Locate the cell with the specified text and output its [x, y] center coordinate. 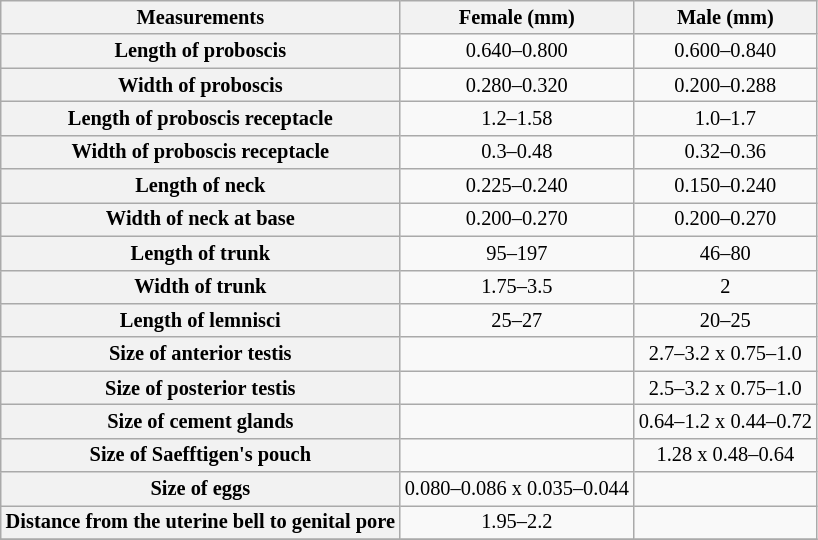
2.5–3.2 x 0.75–1.0 [726, 388]
1.2–1.58 [517, 118]
Size of anterior testis [200, 354]
1.95–2.2 [517, 522]
0.280–0.320 [517, 85]
0.32–0.36 [726, 152]
Width of neck at base [200, 219]
Size of eggs [200, 489]
Length of neck [200, 186]
Size of cement glands [200, 421]
1.28 x 0.48–0.64 [726, 455]
Measurements [200, 17]
2 [726, 287]
Male (mm) [726, 17]
0.640–0.800 [517, 51]
0.64–1.2 x 0.44–0.72 [726, 421]
0.200–0.288 [726, 85]
Length of proboscis [200, 51]
46–80 [726, 253]
Length of lemnisci [200, 320]
Length of trunk [200, 253]
0.225–0.240 [517, 186]
0.150–0.240 [726, 186]
20–25 [726, 320]
0.3–0.48 [517, 152]
1.75–3.5 [517, 287]
Size of Saefftigen's pouch [200, 455]
Size of posterior testis [200, 388]
25–27 [517, 320]
0.080–0.086 x 0.035–0.044 [517, 489]
Width of trunk [200, 287]
Female (mm) [517, 17]
Width of proboscis receptacle [200, 152]
Distance from the uterine bell to genital pore [200, 522]
2.7–3.2 x 0.75–1.0 [726, 354]
Width of proboscis [200, 85]
95–197 [517, 253]
Length of proboscis receptacle [200, 118]
0.600–0.840 [726, 51]
1.0–1.7 [726, 118]
